Capture the cell that displays the provided text and extract its (x, y) central coordinate. 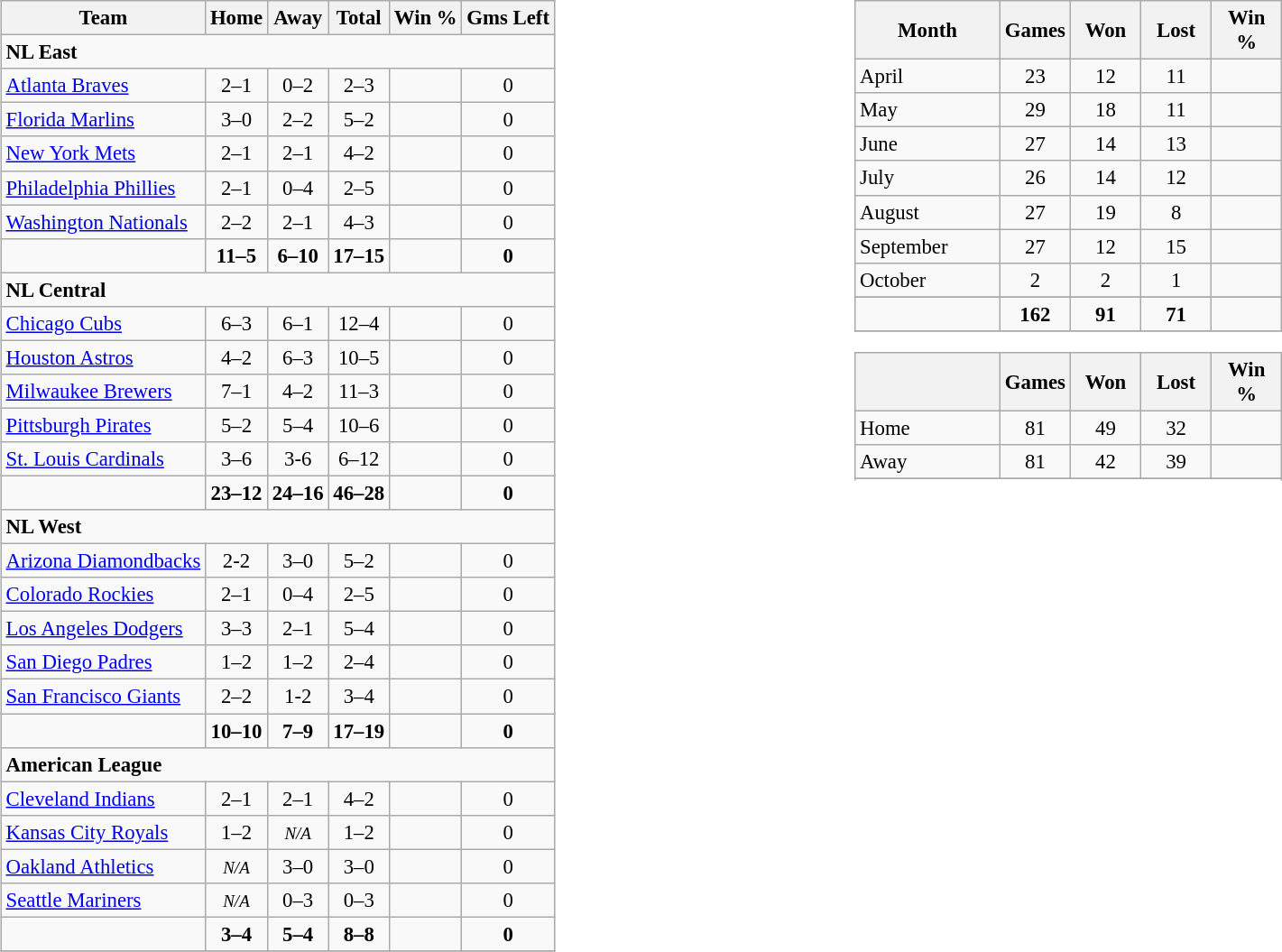
Colorado Rockies (103, 595)
23–12 (236, 493)
39 (1176, 462)
42 (1105, 462)
NL East (278, 52)
46–28 (359, 493)
Arizona Diamondbacks (103, 561)
San Diego Padres (103, 662)
8–8 (359, 934)
2–4 (359, 662)
May (927, 110)
August (927, 212)
6–12 (359, 459)
Los Angeles Dodgers (103, 629)
Pittsburgh Pirates (103, 425)
Florida Marlins (103, 120)
17–15 (359, 255)
11–3 (359, 392)
24–16 (298, 493)
Month (927, 31)
3–6 (236, 459)
Atlanta Braves (103, 86)
4–3 (359, 222)
NL Central (278, 290)
Total (359, 18)
San Francisco Giants (103, 697)
3-6 (298, 459)
91 (1105, 314)
71 (1176, 314)
NL West (278, 527)
26 (1035, 178)
Gms Left (508, 18)
1-2 (298, 697)
American League (278, 764)
18 (1105, 110)
13 (1176, 144)
Cleveland Indians (103, 799)
29 (1035, 110)
10–6 (359, 425)
Seattle Mariners (103, 900)
12–4 (359, 323)
September (927, 246)
19 (1105, 212)
15 (1176, 246)
11–5 (236, 255)
32 (1176, 428)
10–5 (359, 357)
New York Mets (103, 153)
162 (1035, 314)
Oakland Athletics (103, 866)
3–3 (236, 629)
1 (1176, 280)
October (927, 280)
2–3 (359, 86)
0–2 (298, 86)
Chicago Cubs (103, 323)
Philadelphia Phillies (103, 188)
23 (1035, 77)
July (927, 178)
10–10 (236, 730)
Houston Astros (103, 357)
6–10 (298, 255)
8 (1176, 212)
7–1 (236, 392)
17–19 (359, 730)
2-2 (236, 561)
Team (103, 18)
49 (1105, 428)
St. Louis Cardinals (103, 459)
6–1 (298, 323)
April (927, 77)
June (927, 144)
Milwaukee Brewers (103, 392)
Washington Nationals (103, 222)
7–9 (298, 730)
Kansas City Royals (103, 832)
